Return the (x, y) coordinate for the center point of the cell that contains the specified text.  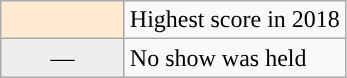
— (63, 58)
No show was held (234, 58)
Highest score in 2018 (234, 20)
